Extract the [x, y] coordinate from the center of the cell holding the provided text.  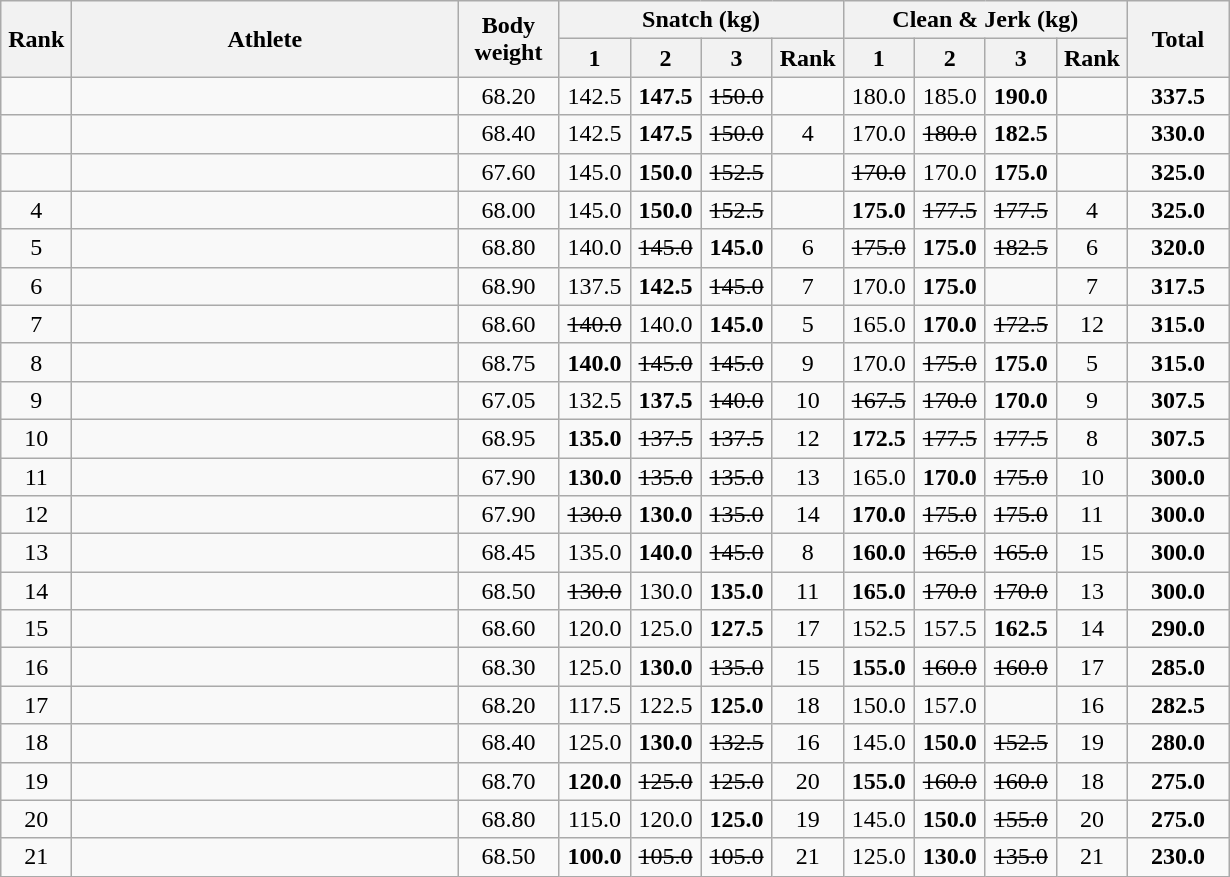
290.0 [1178, 629]
190.0 [1020, 96]
68.95 [508, 438]
Snatch (kg) [701, 20]
117.5 [594, 705]
67.60 [508, 172]
157.5 [950, 629]
230.0 [1178, 857]
68.30 [508, 667]
122.5 [666, 705]
337.5 [1178, 96]
285.0 [1178, 667]
68.00 [508, 210]
167.5 [878, 400]
Clean & Jerk (kg) [985, 20]
68.90 [508, 286]
100.0 [594, 857]
127.5 [736, 629]
330.0 [1178, 134]
68.45 [508, 553]
Total [1178, 39]
Body weight [508, 39]
317.5 [1178, 286]
115.0 [594, 819]
282.5 [1178, 705]
157.0 [950, 705]
68.75 [508, 362]
67.05 [508, 400]
185.0 [950, 96]
320.0 [1178, 248]
68.70 [508, 781]
280.0 [1178, 743]
162.5 [1020, 629]
Athlete [265, 39]
